Capture the cell that displays the provided text and extract its [X, Y] central coordinate. 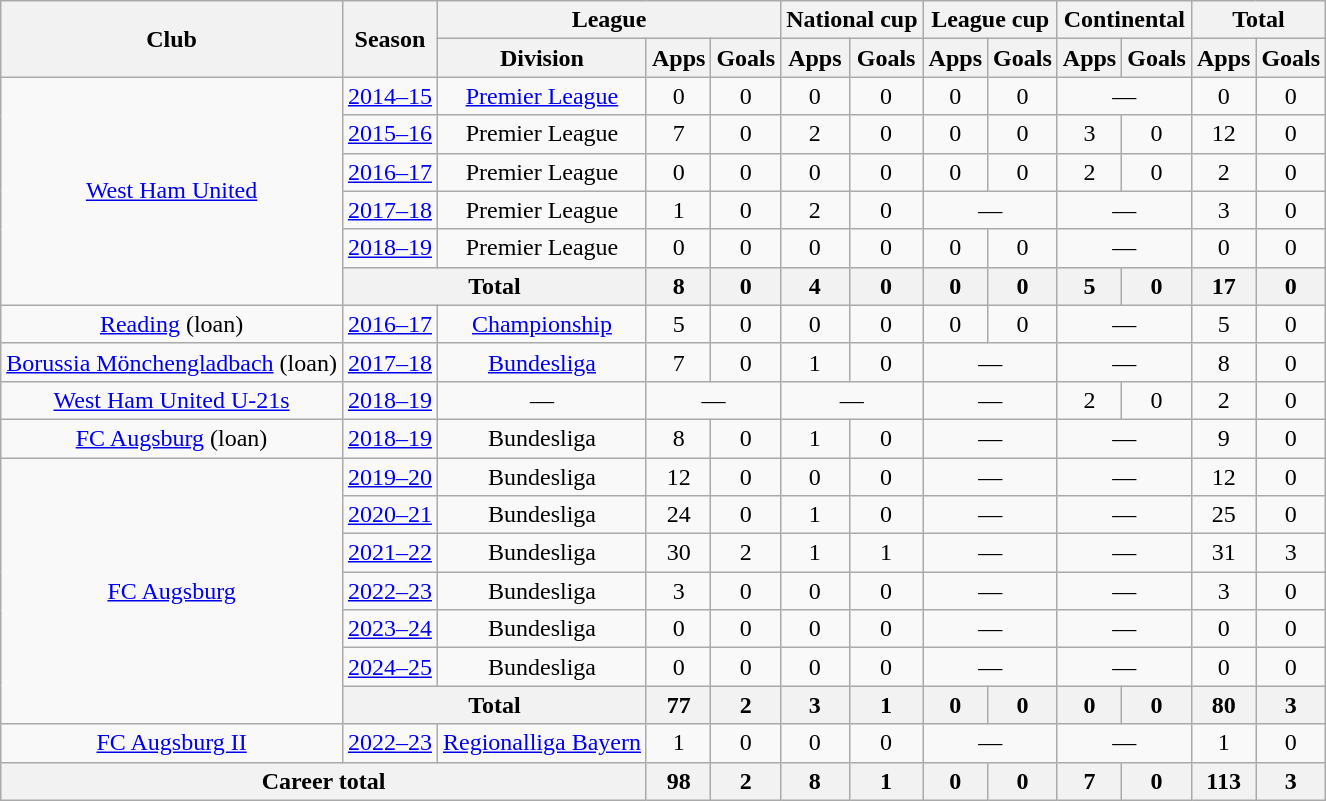
2023–24 [390, 629]
113 [1223, 781]
2019–20 [390, 477]
West Ham United [172, 191]
Reading (loan) [172, 324]
West Ham United U-21s [172, 400]
Club [172, 39]
2024–25 [390, 667]
24 [678, 515]
98 [678, 781]
25 [1223, 515]
National cup [852, 20]
Continental [1124, 20]
4 [815, 286]
FC Augsburg (loan) [172, 438]
2021–22 [390, 553]
League cup [990, 20]
Division [542, 58]
Career total [324, 781]
Regionalliga Bayern [542, 743]
9 [1223, 438]
2020–21 [390, 515]
League [608, 20]
Borussia Mönchengladbach (loan) [172, 362]
Season [390, 39]
FC Augsburg II [172, 743]
80 [1223, 705]
FC Augsburg [172, 591]
31 [1223, 553]
77 [678, 705]
Championship [542, 324]
30 [678, 553]
2014–15 [390, 96]
17 [1223, 286]
2015–16 [390, 134]
